Output the (X, Y) coordinate of the center of the cell containing the given text.  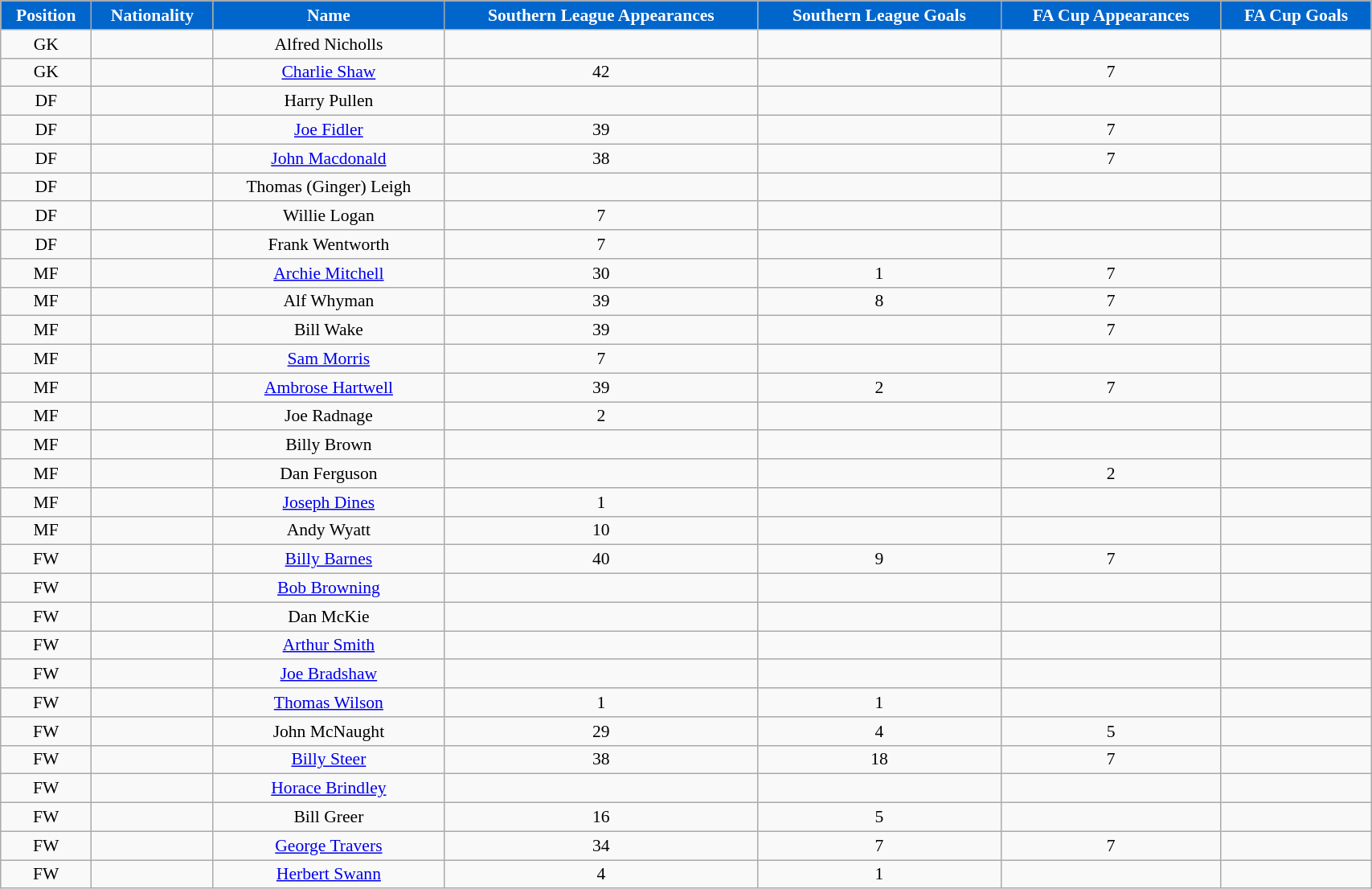
Horace Brindley (329, 789)
Thomas (Ginger) Leigh (329, 187)
Billy Brown (329, 445)
Dan McKie (329, 617)
Bob Browning (329, 588)
George Travers (329, 846)
FA Cup Appearances (1111, 15)
FA Cup Goals (1296, 15)
Willie Logan (329, 216)
Position (47, 15)
Joseph Dines (329, 502)
Herbert Swann (329, 875)
18 (879, 760)
16 (601, 817)
Thomas Wilson (329, 703)
30 (601, 273)
John Macdonald (329, 158)
Charlie Shaw (329, 72)
29 (601, 731)
Sam Morris (329, 359)
34 (601, 846)
Bill Greer (329, 817)
Joe Radnage (329, 416)
8 (879, 301)
Southern League Appearances (601, 15)
Joe Fidler (329, 130)
Nationality (153, 15)
9 (879, 559)
Andy Wyatt (329, 531)
Harry Pullen (329, 101)
Billy Barnes (329, 559)
Ambrose Hartwell (329, 387)
Bill Wake (329, 330)
Southern League Goals (879, 15)
10 (601, 531)
40 (601, 559)
Dan Ferguson (329, 473)
Arthur Smith (329, 645)
Name (329, 15)
John McNaught (329, 731)
Frank Wentworth (329, 244)
Joe Bradshaw (329, 674)
Billy Steer (329, 760)
Archie Mitchell (329, 273)
Alfred Nicholls (329, 44)
Alf Whyman (329, 301)
42 (601, 72)
